Determine the [X, Y] coordinate at the center of the cell enclosing the given text.  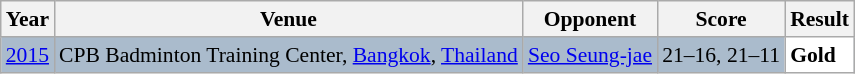
Year [28, 19]
2015 [28, 55]
Opponent [590, 19]
Seo Seung-jae [590, 55]
Score [721, 19]
CPB Badminton Training Center, Bangkok, Thailand [288, 55]
Venue [288, 19]
21–16, 21–11 [721, 55]
Gold [820, 55]
Result [820, 19]
